Provide the [X, Y] coordinate of the cell's center where the given text is located.  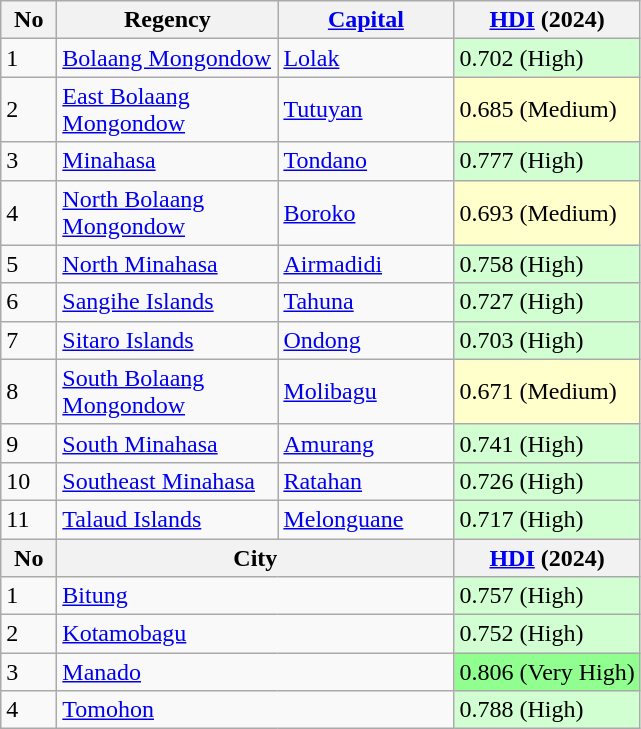
5 [29, 264]
Tahuna [366, 302]
0.703 (High) [547, 340]
Minahasa [168, 161]
Melonguane [366, 519]
10 [29, 481]
0.685 (Medium) [547, 110]
Tomohon [256, 710]
0.741 (High) [547, 443]
0.717 (High) [547, 519]
Bitung [256, 596]
Ondong [366, 340]
0.727 (High) [547, 302]
Tondano [366, 161]
0.806 (Very High) [547, 672]
0.788 (High) [547, 710]
South Bolaang Mongondow [168, 392]
Regency [168, 20]
Talaud Islands [168, 519]
Sangihe Islands [168, 302]
Bolaang Mongondow [168, 58]
6 [29, 302]
Airmadidi [366, 264]
0.693 (Medium) [547, 212]
Kotamobagu [256, 634]
0.702 (High) [547, 58]
North Minahasa [168, 264]
0.671 (Medium) [547, 392]
8 [29, 392]
Lolak [366, 58]
Sitaro Islands [168, 340]
Amurang [366, 443]
0.726 (High) [547, 481]
Tutuyan [366, 110]
Capital [366, 20]
0.757 (High) [547, 596]
East Bolaang Mongondow [168, 110]
Boroko [366, 212]
0.758 (High) [547, 264]
11 [29, 519]
Molibagu [366, 392]
Southeast Minahasa [168, 481]
Manado [256, 672]
Ratahan [366, 481]
0.752 (High) [547, 634]
North Bolaang Mongondow [168, 212]
7 [29, 340]
City [256, 557]
South Minahasa [168, 443]
0.777 (High) [547, 161]
9 [29, 443]
